Identify which cell holds the provided text, then report its (X, Y) central coordinate. 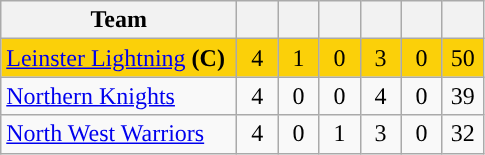
39 (462, 96)
North West Warriors (119, 134)
Northern Knights (119, 96)
32 (462, 134)
Leinster Lightning (C) (119, 58)
Team (119, 20)
50 (462, 58)
